Pinpoint the cell where the given text exists, returning its (x, y) midpoint coordinate. 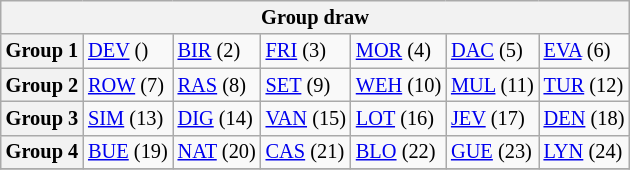
SET (9) (306, 85)
Group 3 (42, 118)
CAS (21) (306, 152)
BIR (2) (217, 51)
SIM (13) (128, 118)
EVA (6) (584, 51)
JEV (17) (492, 118)
LYN (24) (584, 152)
VAN (15) (306, 118)
WEH (10) (398, 85)
Group draw (316, 17)
BLO (22) (398, 152)
MUL (11) (492, 85)
DEV () (128, 51)
Group 4 (42, 152)
TUR (12) (584, 85)
DIG (14) (217, 118)
GUE (23) (492, 152)
FRI (3) (306, 51)
NAT (20) (217, 152)
MOR (4) (398, 51)
Group 1 (42, 51)
RAS (8) (217, 85)
DEN (18) (584, 118)
ROW (7) (128, 85)
Group 2 (42, 85)
LOT (16) (398, 118)
DAC (5) (492, 51)
BUE (19) (128, 152)
